Return the (x, y) coordinate for the center point of the cell that contains the specified text.  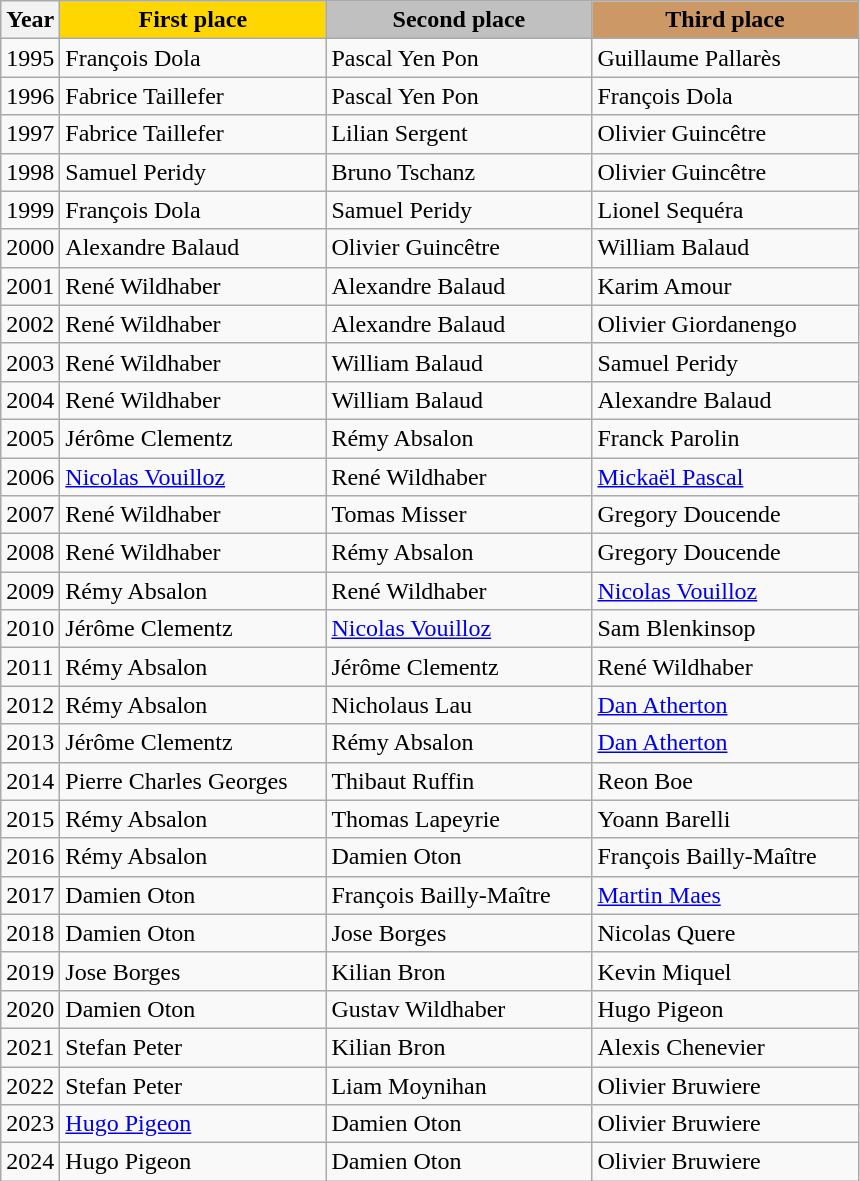
2023 (30, 1124)
2007 (30, 515)
1996 (30, 96)
Guillaume Pallarès (725, 58)
2019 (30, 971)
Tomas Misser (459, 515)
Year (30, 20)
Thomas Lapeyrie (459, 819)
1997 (30, 134)
Alexis Chenevier (725, 1047)
2003 (30, 362)
Olivier Giordanengo (725, 324)
Thibaut Ruffin (459, 781)
2016 (30, 857)
2014 (30, 781)
2004 (30, 400)
Reon Boe (725, 781)
Nicolas Quere (725, 933)
1995 (30, 58)
2020 (30, 1009)
Yoann Barelli (725, 819)
Lilian Sergent (459, 134)
Karim Amour (725, 286)
Sam Blenkinsop (725, 629)
2021 (30, 1047)
Gustav Wildhaber (459, 1009)
2006 (30, 477)
Second place (459, 20)
2002 (30, 324)
Kevin Miquel (725, 971)
1998 (30, 172)
2000 (30, 248)
2005 (30, 438)
2001 (30, 286)
2024 (30, 1162)
2012 (30, 705)
1999 (30, 210)
2022 (30, 1085)
Franck Parolin (725, 438)
Mickaël Pascal (725, 477)
2011 (30, 667)
2009 (30, 591)
Nicholaus Lau (459, 705)
2008 (30, 553)
2015 (30, 819)
Liam Moynihan (459, 1085)
First place (193, 20)
2010 (30, 629)
Lionel Sequéra (725, 210)
2018 (30, 933)
Martin Maes (725, 895)
2017 (30, 895)
Bruno Tschanz (459, 172)
2013 (30, 743)
Pierre Charles Georges (193, 781)
Third place (725, 20)
